Locate the cell with the specified text and output its (x, y) center coordinate. 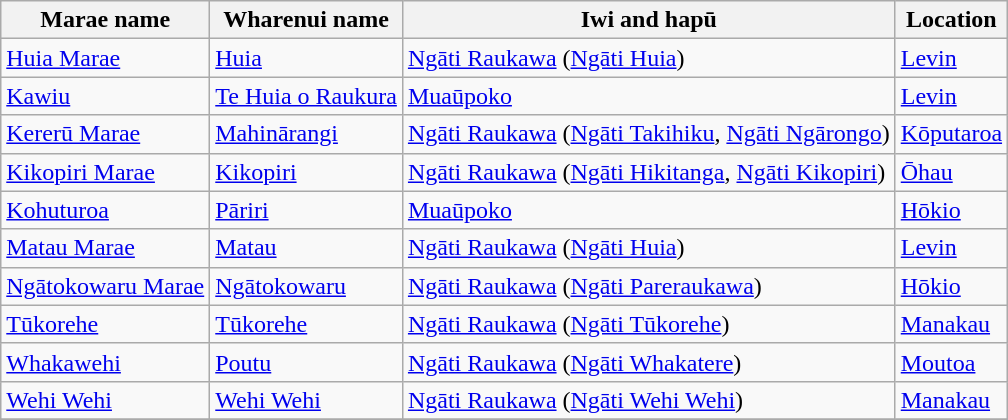
Ngātokowaru (306, 286)
Kikopiri Marae (106, 172)
Ngāti Raukawa (Ngāti Hikitanga, Ngāti Kikopiri) (648, 172)
Matau (306, 248)
Ngāti Raukawa (Ngāti Whakatere) (648, 362)
Iwi and hapū (648, 20)
Location (951, 20)
Poutu (306, 362)
Huia (306, 58)
Moutoa (951, 362)
Ngāti Raukawa (Ngāti Pareraukawa) (648, 286)
Mahinārangi (306, 134)
Pāriri (306, 210)
Kererū Marae (106, 134)
Kawiu (106, 96)
Ōhau (951, 172)
Ngāti Raukawa (Ngāti Wehi Wehi) (648, 400)
Kohuturoa (106, 210)
Te Huia o Raukura (306, 96)
Marae name (106, 20)
Ngāti Raukawa (Ngāti Tūkorehe) (648, 324)
Ngātokowaru Marae (106, 286)
Huia Marae (106, 58)
Kōputaroa (951, 134)
Whakawehi (106, 362)
Kikopiri (306, 172)
Ngāti Raukawa (Ngāti Takihiku, Ngāti Ngārongo) (648, 134)
Wharenui name (306, 20)
Matau Marae (106, 248)
